Scan for the cell matching the given text and deliver its (X, Y) coordinate at center. 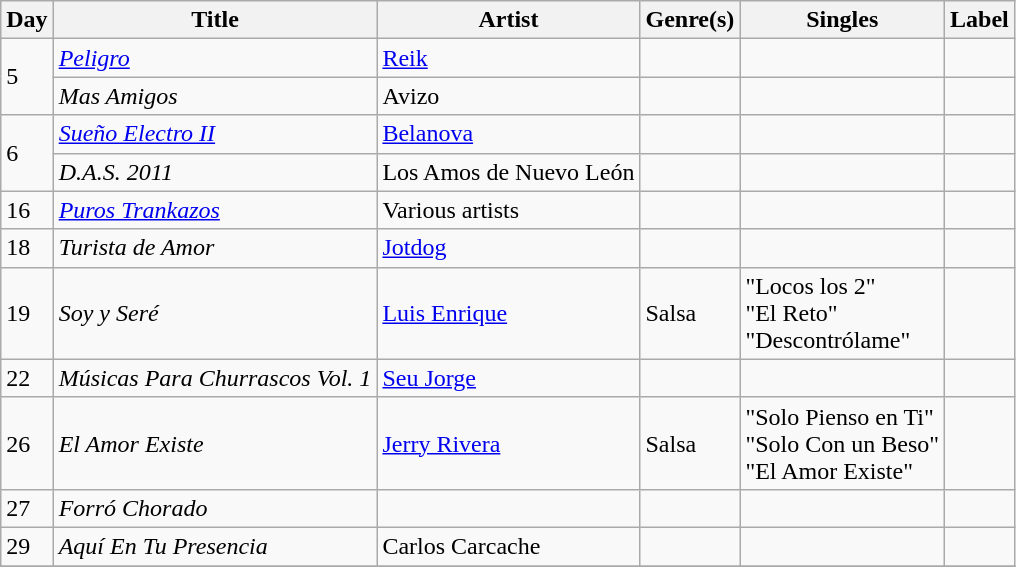
18 (27, 248)
D.A.S. 2011 (215, 172)
Luis Enrique (508, 313)
19 (27, 313)
Avizo (508, 96)
Forró Chorado (215, 508)
Day (27, 20)
22 (27, 378)
26 (27, 443)
Singles (842, 20)
5 (27, 77)
Puros Trankazos (215, 210)
29 (27, 546)
"Solo Pienso en Ti""Solo Con un Beso""El Amor Existe" (842, 443)
27 (27, 508)
Aquí En Tu Presencia (215, 546)
Turista de Amor (215, 248)
6 (27, 153)
El Amor Existe (215, 443)
"Locos los 2""El Reto""Descontrólame" (842, 313)
Los Amos de Nuevo León (508, 172)
Reik (508, 58)
Various artists (508, 210)
Jerry Rivera (508, 443)
Label (980, 20)
Artist (508, 20)
Jotdog (508, 248)
Genre(s) (690, 20)
Title (215, 20)
Peligro (215, 58)
Mas Amigos (215, 96)
Sueño Electro II (215, 134)
Belanova (508, 134)
Músicas Para Churrascos Vol. 1 (215, 378)
Soy y Seré (215, 313)
Seu Jorge (508, 378)
16 (27, 210)
Carlos Carcache (508, 546)
